Detect which cell encompasses the target text, then output its [x, y] center coordinate. 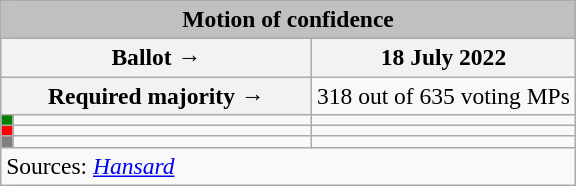
Motion of confidence [288, 19]
318 out of 635 voting MPs [444, 95]
Required majority → [156, 95]
Sources: Hansard [288, 166]
Ballot → [156, 57]
18 July 2022 [444, 57]
